Extract the (X, Y) coordinate from the center of the cell holding the provided text.  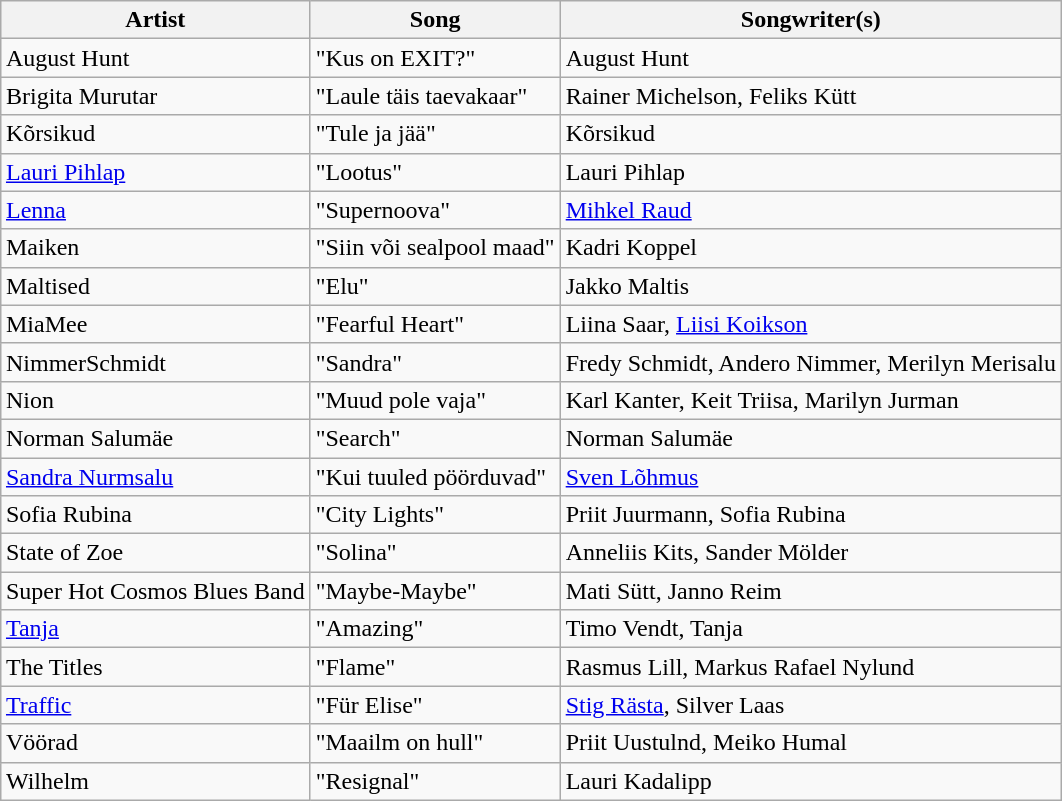
Priit Juurmann, Sofia Rubina (810, 515)
"Elu" (435, 286)
Rainer Michelson, Feliks Kütt (810, 96)
Sofia Rubina (155, 515)
Mati Sütt, Janno Reim (810, 591)
Song (435, 20)
The Titles (155, 667)
"Maybe-Maybe" (435, 591)
Jakko Maltis (810, 286)
"Amazing" (435, 629)
"Maailm on hull" (435, 743)
Nion (155, 400)
"City Lights" (435, 515)
"Lootus" (435, 172)
"Sandra" (435, 362)
"Tule ja jää" (435, 134)
Maltised (155, 286)
Priit Uustulnd, Meiko Humal (810, 743)
Super Hot Cosmos Blues Band (155, 591)
"Search" (435, 438)
Fredy Schmidt, Andero Nimmer, Merilyn Merisalu (810, 362)
State of Zoe (155, 553)
Rasmus Lill, Markus Rafael Nylund (810, 667)
Lenna (155, 210)
Mihkel Raud (810, 210)
"Laule täis taevakaar" (435, 96)
"Kus on EXIT?" (435, 58)
Songwriter(s) (810, 20)
Lauri Kadalipp (810, 781)
Sven Lõhmus (810, 477)
"Supernoova" (435, 210)
"Siin või sealpool maad" (435, 248)
"Fearful Heart" (435, 324)
Artist (155, 20)
Vöörad (155, 743)
"Muud pole vaja" (435, 400)
MiaMee (155, 324)
Stig Rästa, Silver Laas (810, 705)
Traffic (155, 705)
Timo Vendt, Tanja (810, 629)
Karl Kanter, Keit Triisa, Marilyn Jurman (810, 400)
Brigita Murutar (155, 96)
"Solina" (435, 553)
"Resignal" (435, 781)
"Für Elise" (435, 705)
"Flame" (435, 667)
Liina Saar, Liisi Koikson (810, 324)
Wilhelm (155, 781)
NimmerSchmidt (155, 362)
Kadri Koppel (810, 248)
Maiken (155, 248)
Sandra Nurmsalu (155, 477)
"Kui tuuled pöörduvad" (435, 477)
Anneliis Kits, Sander Mölder (810, 553)
Tanja (155, 629)
